For the text-containing cell, return its midpoint in [x, y] coordinate format. 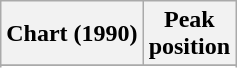
Peakposition [189, 34]
Chart (1990) [72, 34]
